Detect which cell encompasses the target text, then output its [x, y] center coordinate. 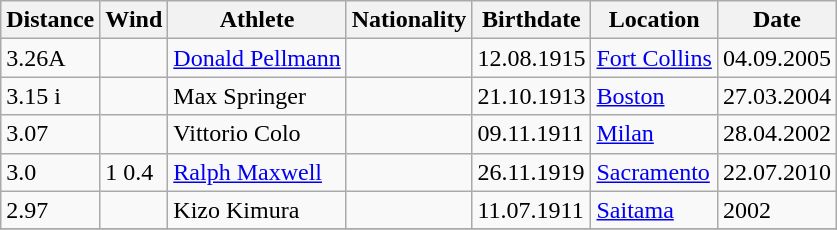
3.15 i [50, 96]
09.11.1911 [532, 134]
22.07.2010 [776, 172]
Location [654, 20]
Fort Collins [654, 58]
1 0.4 [134, 172]
Kizo Kimura [257, 210]
Nationality [409, 20]
Birthdate [532, 20]
Wind [134, 20]
Ralph Maxwell [257, 172]
11.07.1911 [532, 210]
Milan [654, 134]
Donald Pellmann [257, 58]
3.0 [50, 172]
2002 [776, 210]
Athlete [257, 20]
04.09.2005 [776, 58]
21.10.1913 [532, 96]
Distance [50, 20]
12.08.1915 [532, 58]
Boston [654, 96]
3.07 [50, 134]
Date [776, 20]
Max Springer [257, 96]
3.26A [50, 58]
Vittorio Colo [257, 134]
26.11.1919 [532, 172]
Saitama [654, 210]
2.97 [50, 210]
Sacramento [654, 172]
27.03.2004 [776, 96]
28.04.2002 [776, 134]
